Identify which cell holds the provided text, then report its [x, y] central coordinate. 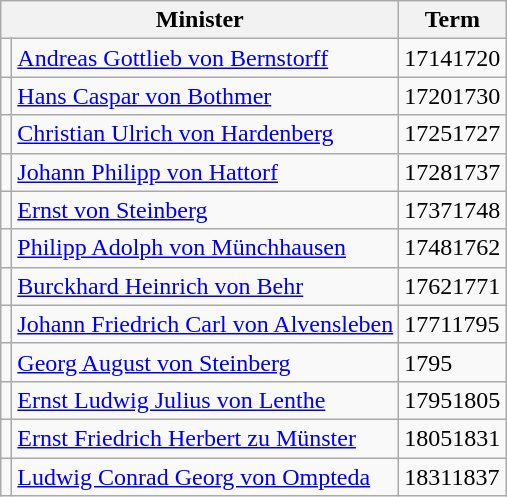
17201730 [452, 96]
Ernst Friedrich Herbert zu Münster [206, 438]
17371748 [452, 210]
18051831 [452, 438]
Ludwig Conrad Georg von Ompteda [206, 477]
18311837 [452, 477]
Ernst Ludwig Julius von Lenthe [206, 400]
Philipp Adolph von Münchhausen [206, 248]
Andreas Gottlieb von Bernstorff [206, 58]
Johann Philipp von Hattorf [206, 172]
Term [452, 20]
Georg August von Steinberg [206, 362]
Hans Caspar von Bothmer [206, 96]
17481762 [452, 248]
Burckhard Heinrich von Behr [206, 286]
Christian Ulrich von Hardenberg [206, 134]
Johann Friedrich Carl von Alvensleben [206, 324]
17621771 [452, 286]
17141720 [452, 58]
Ernst von Steinberg [206, 210]
17251727 [452, 134]
17281737 [452, 172]
17951805 [452, 400]
Minister [200, 20]
1795 [452, 362]
17711795 [452, 324]
